From the cell containing the given text, extract its center point as (x, y) coordinate. 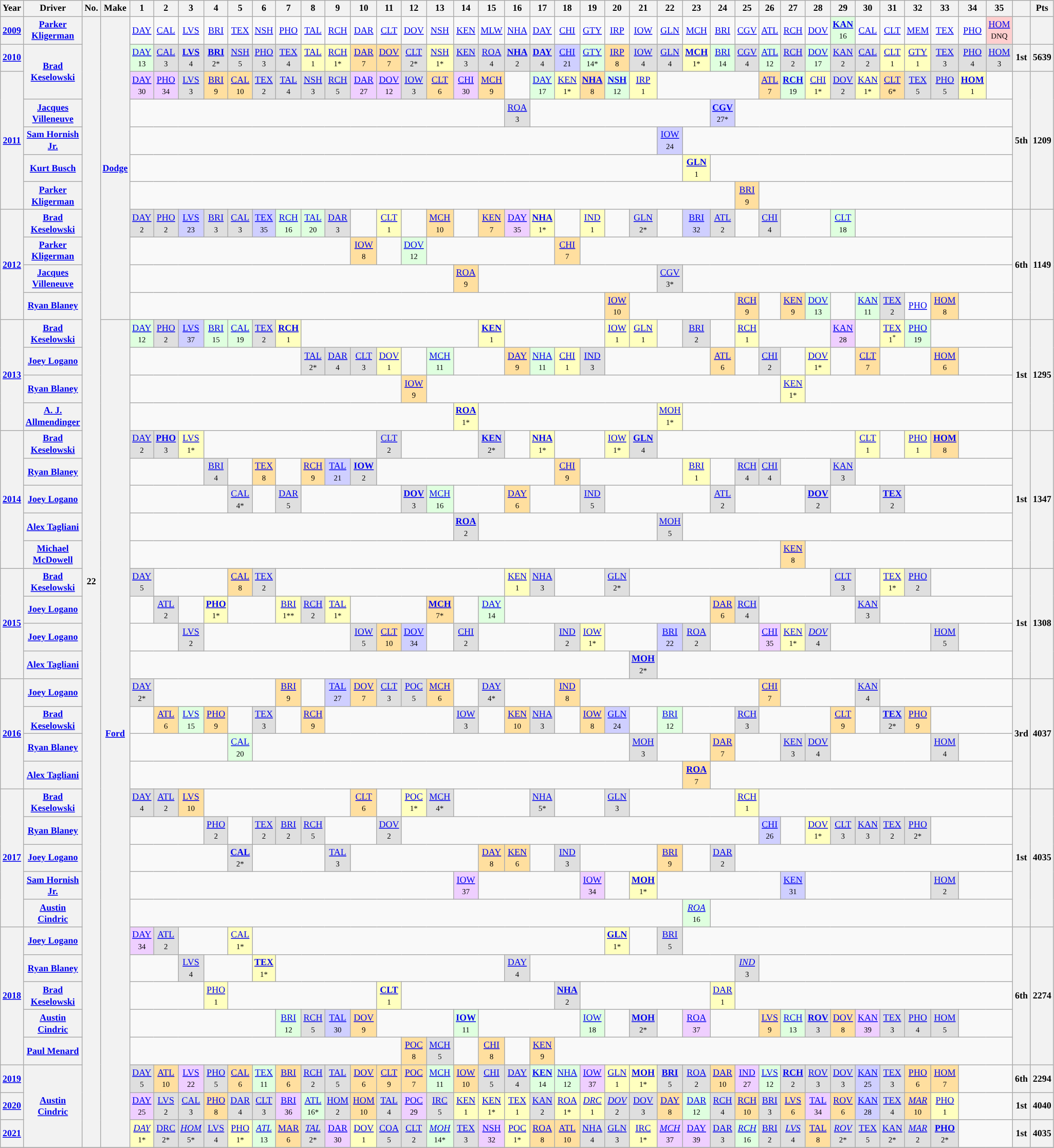
5639 (1042, 58)
DAY14 (491, 610)
DAY39 (697, 1134)
MCH1* (697, 58)
TAL30 (338, 1024)
ROV6 (843, 1106)
DAR27 (364, 85)
NHA5* (543, 803)
7 (288, 8)
RCH3 (747, 720)
30 (868, 8)
GTY1 (918, 58)
NHA (517, 30)
BRI15 (216, 334)
ROA9 (466, 279)
LVS1* (191, 444)
MCH7* (440, 610)
NHA4 (592, 1134)
27 (793, 8)
BRI32 (697, 224)
IOW4 (643, 58)
NSH3 (313, 85)
KEN2* (491, 444)
LVS10 (191, 803)
TEX2* (892, 720)
19 (592, 8)
12 (414, 8)
1347 (1042, 499)
KAN2* (892, 1134)
HOM4 (945, 748)
2014 (12, 499)
CHI35 (770, 637)
2294 (1042, 1079)
2012 (12, 265)
LVS9 (770, 1024)
MAR2 (918, 1134)
GLN (670, 30)
LVS37 (191, 334)
MCH10 (440, 224)
18 (567, 8)
TAL20 (313, 224)
10 (364, 8)
MCH (697, 30)
20 (617, 8)
2020 (12, 1106)
TAL3 (338, 858)
IND2 (567, 637)
DAR10 (723, 1079)
9 (338, 8)
Year (12, 8)
CHI5 (491, 1079)
DAY25 (142, 1106)
2016 (12, 734)
29 (843, 8)
CGV (747, 30)
MEM (918, 30)
2018 (12, 996)
CLT2* (414, 58)
24 (723, 8)
IOW18 (592, 1024)
TAL5 (338, 1079)
4040 (1042, 1106)
ROA37 (697, 1024)
GLN1* (617, 941)
2017 (12, 858)
HOM3 (999, 58)
POC29 (414, 1106)
IND8 (567, 693)
GTY (592, 30)
26 (770, 8)
TEX8 (264, 472)
DOV17 (818, 58)
4 (216, 8)
Pts (1042, 8)
15 (491, 8)
LVS6 (793, 1106)
IRP1 (643, 85)
HOM5* (191, 1134)
DOV6 (364, 1079)
HOMDNQ (999, 30)
GTY14* (592, 58)
CHI (567, 30)
2019 (12, 1079)
2 (166, 8)
TEX1 (517, 1106)
BRI22 (670, 637)
CAL19 (241, 334)
KAN16 (843, 30)
RCH19 (793, 85)
DAR5 (288, 499)
NSH32 (491, 1134)
IOW34 (592, 885)
IRC1* (643, 1134)
CLT10 (389, 637)
1308 (1042, 624)
14 (466, 8)
NHA11 (543, 361)
3rd (1022, 734)
A. J. Allmendinger (52, 417)
MCH37 (670, 1134)
3 (191, 8)
NHA8 (592, 85)
ROA8 (543, 1134)
DOV8 (843, 1024)
CAL4* (241, 499)
ROA3 (517, 113)
BRI2* (216, 58)
NHA12 (567, 1079)
ROA4 (491, 58)
CAL6 (241, 1079)
CHI1* (818, 85)
CHI26 (770, 830)
IND1 (592, 224)
2011 (12, 140)
PHO19 (918, 334)
TEX11 (264, 1079)
MOH14* (440, 1134)
DAR6 (723, 610)
2274 (1042, 996)
TEX35 (264, 224)
IND27 (747, 1079)
DAR12 (697, 1106)
25 (747, 8)
BRI36 (288, 1106)
33 (945, 8)
MCH5 (440, 1051)
CAL8 (241, 582)
4037 (1042, 734)
IOW1 (617, 334)
DAR2 (723, 858)
KAN39 (868, 1024)
TAL27 (338, 693)
ROV2* (843, 1134)
2009 (12, 30)
DAY35 (517, 224)
17 (543, 8)
TAL34 (818, 1106)
HOM6 (945, 361)
IOW9 (414, 389)
IRP8 (617, 58)
34 (972, 8)
Dodge (115, 168)
IRP (617, 30)
ROA16 (697, 913)
KAN11 (868, 306)
DRC1 (592, 1106)
POC5 (414, 693)
Make (115, 8)
MOH5 (670, 527)
1149 (1042, 265)
DAY2* (142, 693)
KEN14 (543, 1079)
DOV34 (414, 637)
13 (440, 8)
MCH9 (491, 85)
CHI21 (567, 58)
PHO8 (216, 1106)
MCH4* (440, 803)
KEN (466, 30)
KEN7 (491, 224)
ATL7 (770, 85)
KAN4 (868, 693)
CHI1 (567, 361)
DAY12 (142, 334)
TAL1* (338, 610)
5 (241, 8)
GLN24 (617, 720)
MAR10 (918, 1106)
DRC2* (166, 1134)
DAY13 (142, 58)
32 (918, 8)
DAY1* (142, 1134)
BRI1 (697, 472)
IOW5 (364, 637)
KEN31 (793, 885)
8 (313, 8)
KEN8 (793, 554)
MLW (491, 30)
DAY30 (142, 85)
KAN25 (868, 1079)
DAR30 (338, 1134)
ROA7 (697, 775)
CHI9 (567, 472)
BRI14 (723, 58)
DAY17 (543, 85)
CAL10 (241, 85)
2010 (12, 58)
TAL21 (338, 472)
DAY9 (517, 361)
ATL16* (313, 1106)
No. (91, 8)
DAR (364, 30)
NSH1* (440, 58)
DAY4* (491, 693)
CGV3* (670, 279)
NSH5 (241, 58)
IOW (643, 30)
35 (999, 8)
Driver (52, 8)
28 (818, 8)
BRI4 (216, 472)
Kurt Busch (52, 168)
CLT7 (868, 361)
ATL12 (770, 58)
31 (892, 8)
5th (1022, 140)
RCH1* (338, 58)
DAY6 (517, 499)
1295 (1042, 375)
HOM10 (364, 1106)
LVS12 (770, 1079)
1 (142, 8)
POC8 (414, 1051)
Ford (115, 734)
KEN10 (517, 720)
21 (643, 8)
6 (264, 8)
CAL2 (868, 58)
CAL2* (241, 858)
ATL13 (264, 1134)
CAL20 (241, 748)
TAL1 (313, 58)
DOV13 (818, 306)
LVS22 (191, 1079)
PHO34 (166, 85)
Michael McDowell (52, 554)
CHI8 (491, 1051)
IND5 (592, 499)
2013 (12, 375)
16 (517, 8)
CGV27* (723, 113)
ATL (770, 30)
LVS23 (191, 224)
IOW24 (670, 141)
COA5 (389, 1134)
RCH10 (747, 1106)
BRI6 (288, 1079)
LVS3 (191, 85)
MCH6 (440, 693)
CAL1* (241, 941)
2021 (12, 1134)
CLT18 (843, 224)
BRI1** (288, 610)
CHI30 (466, 85)
LVS15 (191, 720)
NSH12 (617, 85)
KAN1* (868, 85)
IRC5 (440, 1106)
PHO6 (918, 1079)
POC7 (414, 1079)
MAR6 (288, 1134)
TAL (313, 30)
MOH3 (643, 748)
23 (697, 8)
1209 (1042, 140)
IOW2 (364, 472)
CLT6* (892, 85)
KEN6 (517, 858)
HOM1 (972, 85)
RCH13 (793, 1024)
MCH16 (440, 499)
DAY34 (142, 941)
TAL8 (818, 1134)
HOM7 (945, 1079)
Paul Menard (52, 1051)
CGV4 (747, 58)
11 (389, 8)
DAR1 (723, 996)
DOV9 (364, 1024)
2015 (12, 624)
LVS (191, 30)
IOW11 (466, 1024)
